Return (x, y) of the center of cell containing provided text 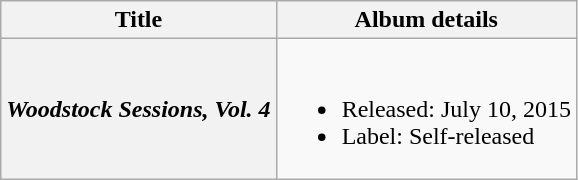
Released: July 10, 2015Label: Self-released (426, 109)
Woodstock Sessions, Vol. 4 (138, 109)
Title (138, 20)
Album details (426, 20)
